Extract the [X, Y] coordinate from the center of the cell holding the provided text.  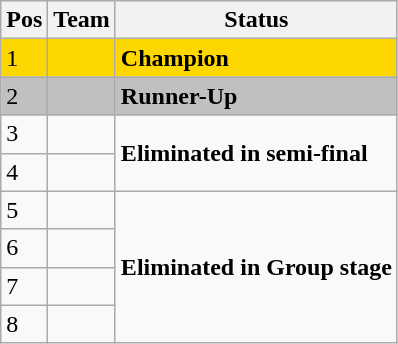
4 [24, 172]
Eliminated in Group stage [256, 267]
Eliminated in semi-final [256, 153]
Pos [24, 20]
Team [82, 20]
3 [24, 134]
1 [24, 58]
Champion [256, 58]
Status [256, 20]
8 [24, 324]
5 [24, 210]
Runner-Up [256, 96]
2 [24, 96]
6 [24, 248]
7 [24, 286]
